Return the (X, Y) coordinate for the center point of the cell that contains the specified text.  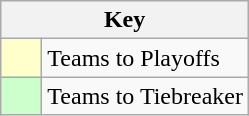
Teams to Tiebreaker (146, 96)
Key (125, 20)
Teams to Playoffs (146, 58)
